Pinpoint the cell where the given text exists, returning its (X, Y) midpoint coordinate. 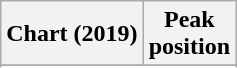
Chart (2019) (72, 34)
Peakposition (189, 34)
